Pinpoint the cell where the given text exists, returning its (x, y) midpoint coordinate. 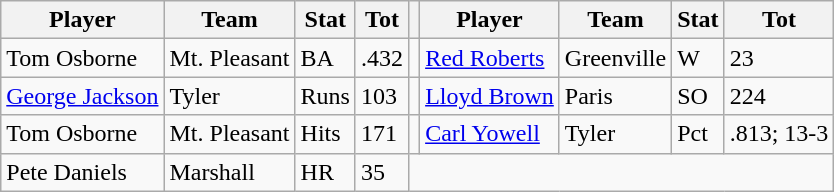
BA (325, 58)
W (698, 58)
Paris (615, 96)
HR (325, 172)
Greenville (615, 58)
171 (382, 134)
.432 (382, 58)
Pct (698, 134)
Red Roberts (490, 58)
224 (779, 96)
103 (382, 96)
35 (382, 172)
Runs (325, 96)
SO (698, 96)
Carl Yowell (490, 134)
Marshall (230, 172)
Pete Daniels (82, 172)
23 (779, 58)
George Jackson (82, 96)
.813; 13-3 (779, 134)
Hits (325, 134)
Lloyd Brown (490, 96)
